From the cell containing the given text, extract its center point as [X, Y] coordinate. 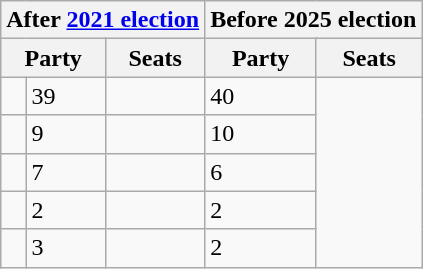
7 [66, 172]
10 [261, 134]
6 [261, 172]
40 [261, 96]
3 [66, 248]
9 [66, 134]
39 [66, 96]
After 2021 election [103, 20]
Before 2025 election [314, 20]
